Detect which cell encompasses the target text, then output its [X, Y] center coordinate. 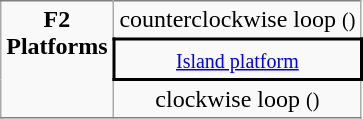
clockwise loop () [238, 98]
Island platform [238, 60]
counterclockwise loop () [238, 20]
F2Platforms [58, 60]
